Locate the cell with the specified text and output its [X, Y] center coordinate. 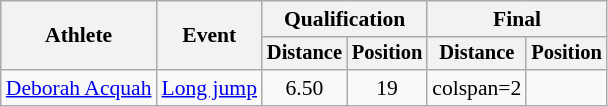
19 [387, 88]
Deborah Acquah [79, 88]
Athlete [79, 36]
Qualification [344, 19]
Event [210, 36]
colspan=2 [476, 88]
Long jump [210, 88]
6.50 [304, 88]
Final [516, 19]
